For the text-containing cell, return its midpoint in (X, Y) coordinate format. 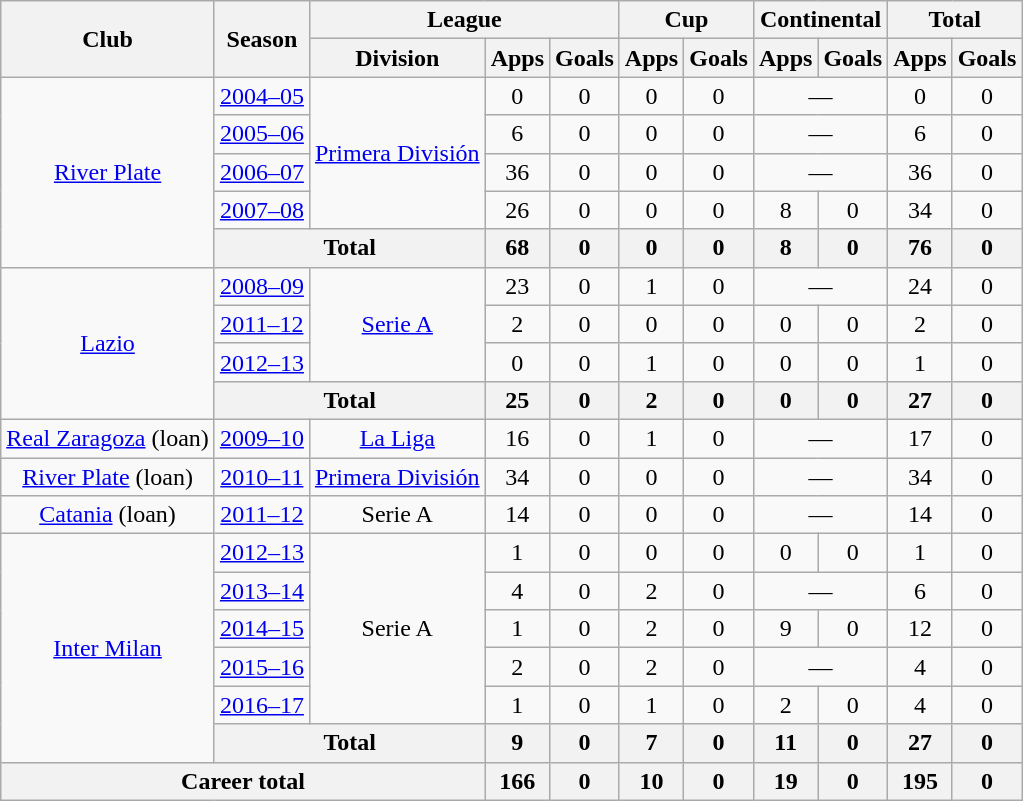
Continental (820, 20)
17 (920, 438)
12 (920, 629)
Real Zaragoza (loan) (108, 438)
2010–11 (262, 477)
19 (785, 781)
2016–17 (262, 705)
Lazio (108, 343)
Inter Milan (108, 648)
Cup (686, 20)
11 (785, 743)
24 (920, 286)
River Plate (loan) (108, 477)
68 (517, 248)
La Liga (397, 438)
2004–05 (262, 96)
166 (517, 781)
2005–06 (262, 134)
2008–09 (262, 286)
10 (651, 781)
2014–15 (262, 629)
26 (517, 210)
Division (397, 58)
2006–07 (262, 172)
Season (262, 39)
Catania (loan) (108, 515)
2013–14 (262, 591)
2015–16 (262, 667)
16 (517, 438)
2009–10 (262, 438)
7 (651, 743)
Career total (243, 781)
2007–08 (262, 210)
76 (920, 248)
195 (920, 781)
River Plate (108, 172)
League (464, 20)
25 (517, 400)
Club (108, 39)
23 (517, 286)
